Find where the given text appears and provide that cell's center as (x, y) coordinate. 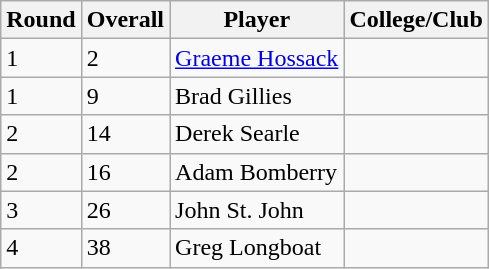
Brad Gillies (257, 96)
Round (41, 20)
Greg Longboat (257, 248)
John St. John (257, 210)
Adam Bomberry (257, 172)
Player (257, 20)
3 (41, 210)
14 (125, 134)
9 (125, 96)
4 (41, 248)
16 (125, 172)
Graeme Hossack (257, 58)
Derek Searle (257, 134)
College/Club (416, 20)
Overall (125, 20)
38 (125, 248)
26 (125, 210)
